Extract the (x, y) coordinate from the center of the cell holding the provided text.  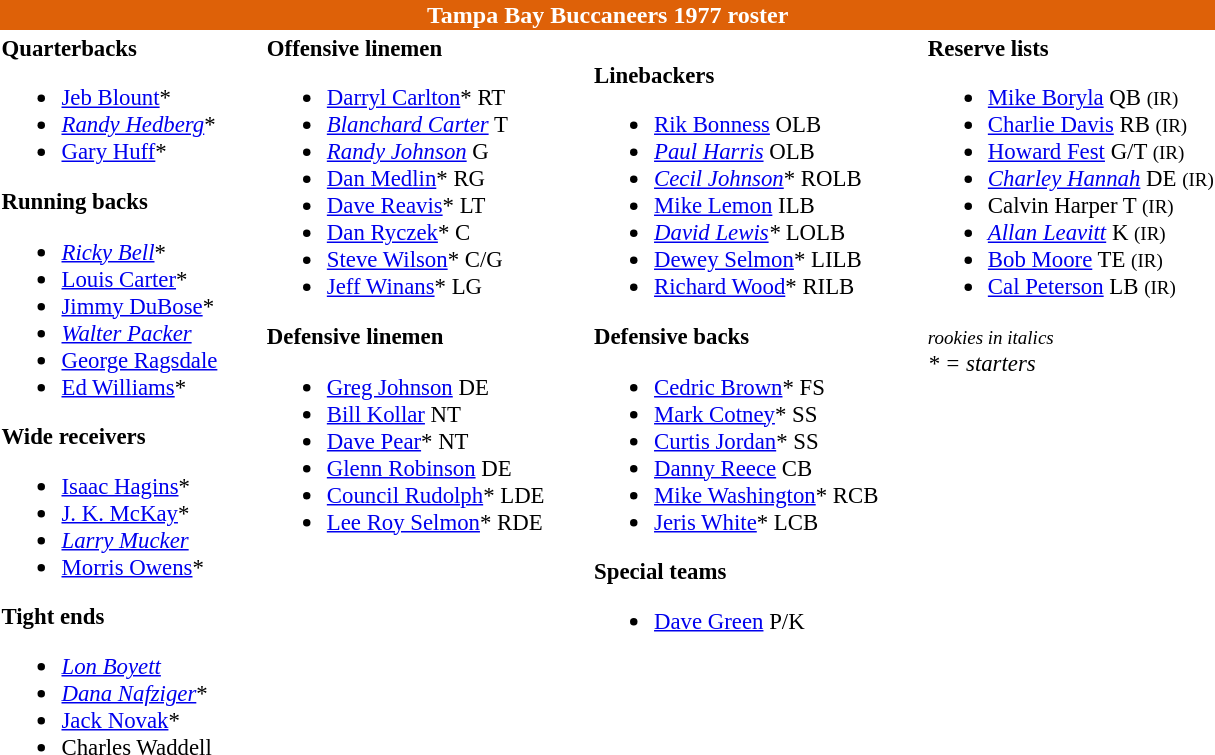
Tampa Bay Buccaneers 1977 roster (608, 15)
